Output the [X, Y] coordinate of the center of the cell containing the given text.  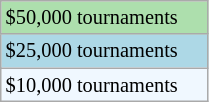
$10,000 tournaments [104, 85]
$25,000 tournaments [104, 51]
$50,000 tournaments [104, 17]
